Detect which cell encompasses the target text, then output its [X, Y] center coordinate. 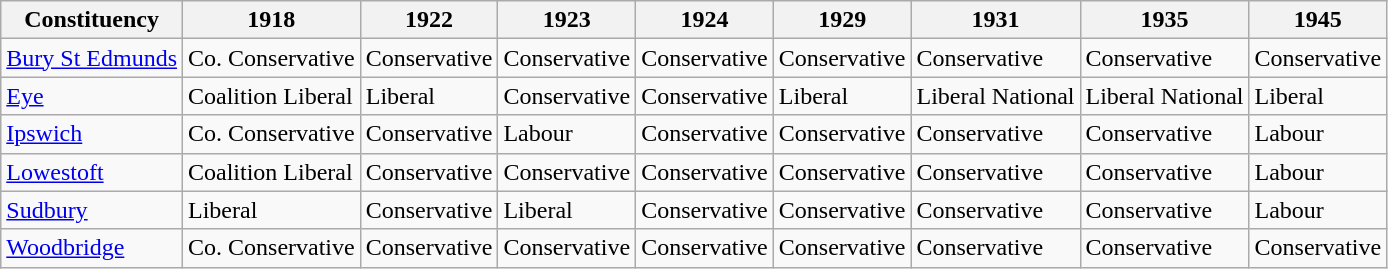
Woodbridge [92, 248]
Eye [92, 96]
Bury St Edmunds [92, 58]
Constituency [92, 20]
1929 [842, 20]
1935 [1164, 20]
1918 [272, 20]
1945 [1318, 20]
Sudbury [92, 210]
1923 [567, 20]
Lowestoft [92, 172]
1922 [429, 20]
1924 [705, 20]
1931 [996, 20]
Ipswich [92, 134]
